For the text-containing cell, return its midpoint in (x, y) coordinate format. 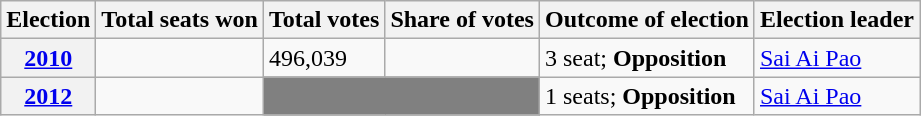
Total votes (324, 20)
Election (48, 20)
Total seats won (180, 20)
496,039 (324, 58)
Election leader (836, 20)
1 seats; Opposition (646, 96)
3 seat; Opposition (646, 58)
Share of votes (462, 20)
2012 (48, 96)
2010 (48, 58)
Outcome of election (646, 20)
